Determine the (x, y) coordinate at the center of the cell enclosing the given text.  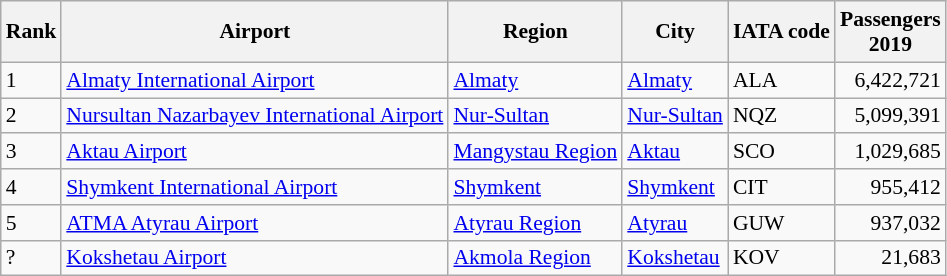
955,412 (890, 187)
Aktau (675, 152)
ALA (782, 80)
5 (32, 223)
21,683 (890, 258)
Aktau Airport (254, 152)
6,422,721 (890, 80)
1 (32, 80)
Almaty International Airport (254, 80)
Mangystau Region (535, 152)
Akmola Region (535, 258)
? (32, 258)
GUW (782, 223)
4 (32, 187)
Nursultan Nazarbayev International Airport (254, 116)
IATA code (782, 32)
2 (32, 116)
Atyrau (675, 223)
Kokshetau Airport (254, 258)
KOV (782, 258)
937,032 (890, 223)
Passengers 2019 (890, 32)
3 (32, 152)
Shymkent International Airport (254, 187)
City (675, 32)
5,099,391 (890, 116)
ATMA Atyrau Airport (254, 223)
SCO (782, 152)
Region (535, 32)
CIT (782, 187)
Kokshetau (675, 258)
Atyrau Region (535, 223)
Rank (32, 32)
NQZ (782, 116)
1,029,685 (890, 152)
Airport (254, 32)
